Scan for the cell matching the given text and deliver its [x, y] coordinate at center. 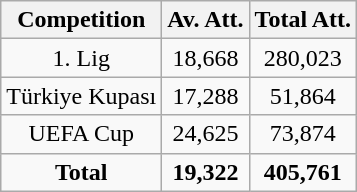
Av. Att. [206, 20]
Türkiye Kupası [82, 96]
405,761 [303, 172]
17,288 [206, 96]
UEFA Cup [82, 134]
Total Att. [303, 20]
Total [82, 172]
Competition [82, 20]
18,668 [206, 58]
1. Lig [82, 58]
280,023 [303, 58]
73,874 [303, 134]
51,864 [303, 96]
24,625 [206, 134]
19,322 [206, 172]
